Find where the given text appears and provide that cell's center as [X, Y] coordinate. 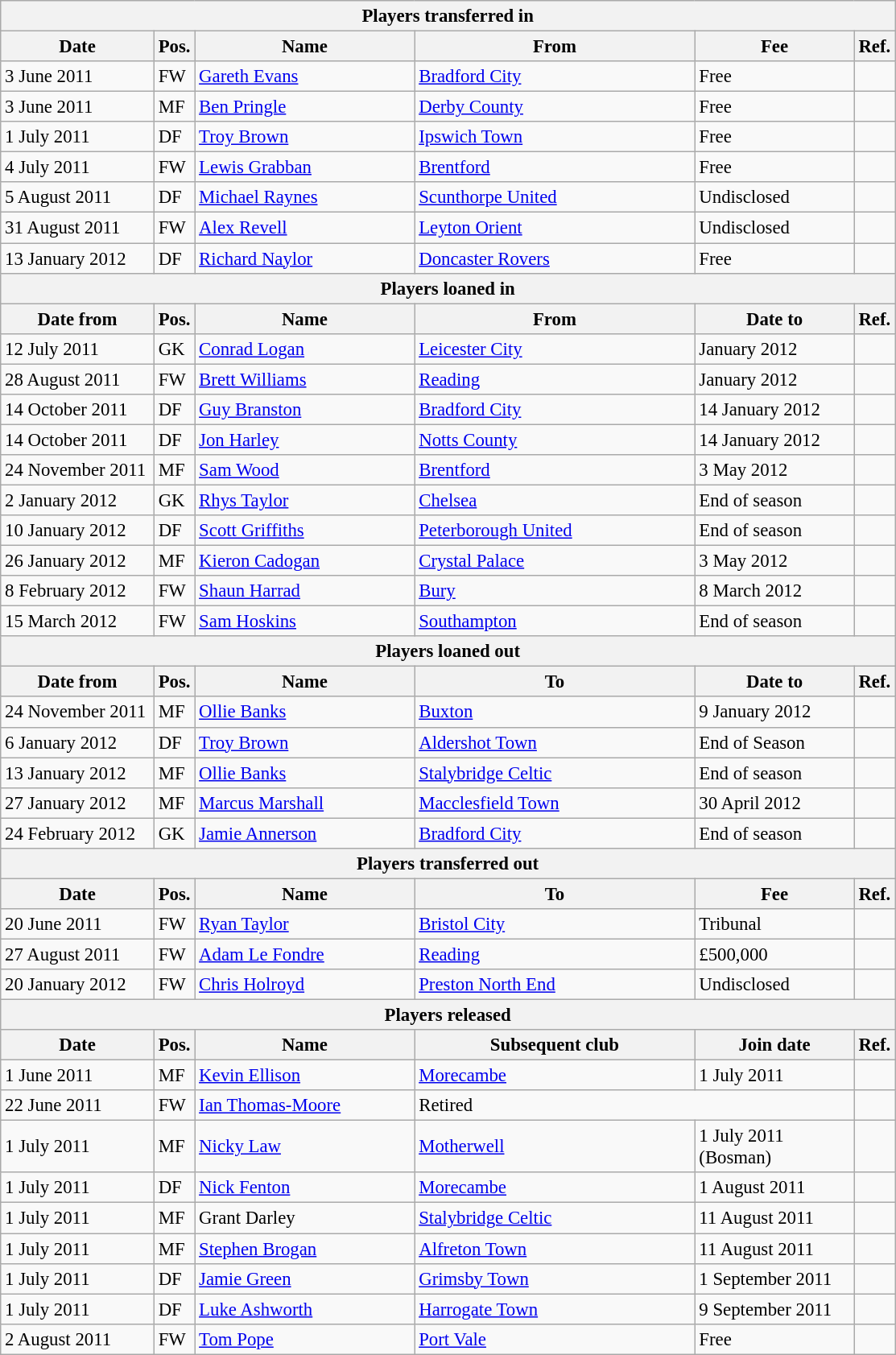
Scott Griffiths [304, 531]
Bristol City [555, 924]
Sam Hoskins [304, 622]
26 January 2012 [77, 561]
Lewis Grabban [304, 167]
Jon Harley [304, 440]
20 January 2012 [77, 985]
Preston North End [555, 985]
10 January 2012 [77, 531]
Harrogate Town [555, 1309]
Nicky Law [304, 1146]
End of Season [774, 742]
31 August 2011 [77, 228]
Chris Holroyd [304, 985]
Crystal Palace [555, 561]
Adam Le Fondre [304, 954]
Join date [774, 1045]
12 July 2011 [77, 349]
Jamie Annerson [304, 833]
Richard Naylor [304, 258]
Southampton [555, 622]
Buxton [555, 713]
Gareth Evans [304, 76]
27 August 2011 [77, 954]
9 September 2011 [774, 1309]
Macclesfield Town [555, 803]
20 June 2011 [77, 924]
30 April 2012 [774, 803]
Jamie Green [304, 1279]
Derby County [555, 107]
Doncaster Rovers [555, 258]
1 September 2011 [774, 1279]
Tribunal [774, 924]
Peterborough United [555, 531]
Grimsby Town [555, 1279]
6 January 2012 [77, 742]
Michael Raynes [304, 197]
Kevin Ellison [304, 1076]
Subsequent club [555, 1045]
Brett Williams [304, 379]
Ipswich Town [555, 137]
Port Vale [555, 1339]
Players loaned in [448, 288]
Nick Fenton [304, 1188]
Stephen Brogan [304, 1249]
Alfreton Town [555, 1249]
8 March 2012 [774, 591]
Shaun Harrad [304, 591]
1 August 2011 [774, 1188]
1 July 2011 (Bosman) [774, 1146]
2 January 2012 [77, 500]
Retired [634, 1105]
Rhys Taylor [304, 500]
2 August 2011 [77, 1339]
24 February 2012 [77, 833]
Grant Darley [304, 1218]
Notts County [555, 440]
Players transferred in [448, 16]
Players transferred out [448, 864]
Sam Wood [304, 470]
28 August 2011 [77, 379]
Ian Thomas-Moore [304, 1105]
4 July 2011 [77, 167]
Marcus Marshall [304, 803]
9 January 2012 [774, 713]
15 March 2012 [77, 622]
Guy Branston [304, 410]
Conrad Logan [304, 349]
£500,000 [774, 954]
Ben Pringle [304, 107]
Tom Pope [304, 1339]
Kieron Cadogan [304, 561]
Leicester City [555, 349]
Alex Revell [304, 228]
Motherwell [555, 1146]
5 August 2011 [77, 197]
Luke Ashworth [304, 1309]
Leyton Orient [555, 228]
Ryan Taylor [304, 924]
27 January 2012 [77, 803]
Aldershot Town [555, 742]
Scunthorpe United [555, 197]
Bury [555, 591]
1 June 2011 [77, 1076]
22 June 2011 [77, 1105]
Chelsea [555, 500]
Players loaned out [448, 651]
8 February 2012 [77, 591]
Players released [448, 1015]
